From the cell containing the given text, extract its center point as [X, Y] coordinate. 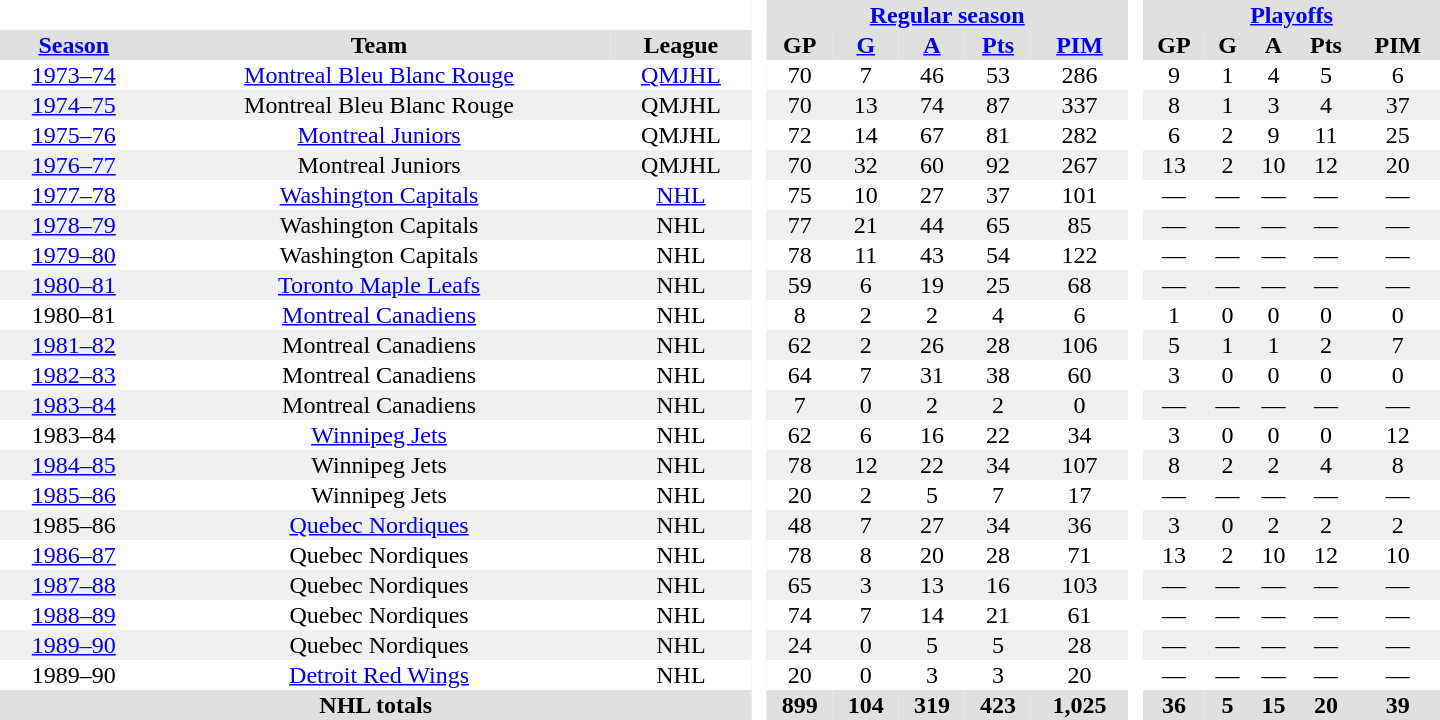
104 [866, 705]
1979–80 [74, 255]
319 [932, 705]
423 [998, 705]
81 [998, 135]
1975–76 [74, 135]
Detroit Red Wings [380, 675]
122 [1080, 255]
31 [932, 375]
1974–75 [74, 105]
85 [1080, 225]
87 [998, 105]
1987–88 [74, 585]
1988–89 [74, 615]
75 [800, 195]
286 [1080, 75]
Team [380, 45]
72 [800, 135]
1,025 [1080, 705]
League [682, 45]
48 [800, 525]
19 [932, 285]
1978–79 [74, 225]
15 [1274, 705]
899 [800, 705]
337 [1080, 105]
59 [800, 285]
1984–85 [74, 465]
67 [932, 135]
24 [800, 645]
44 [932, 225]
26 [932, 345]
Playoffs [1292, 15]
Toronto Maple Leafs [380, 285]
46 [932, 75]
53 [998, 75]
106 [1080, 345]
1977–78 [74, 195]
1981–82 [74, 345]
1986–87 [74, 555]
68 [1080, 285]
61 [1080, 615]
54 [998, 255]
267 [1080, 165]
32 [866, 165]
1982–83 [74, 375]
17 [1080, 495]
92 [998, 165]
Regular season [948, 15]
107 [1080, 465]
Season [74, 45]
NHL totals [376, 705]
77 [800, 225]
64 [800, 375]
103 [1080, 585]
39 [1398, 705]
101 [1080, 195]
71 [1080, 555]
1973–74 [74, 75]
282 [1080, 135]
1976–77 [74, 165]
43 [932, 255]
38 [998, 375]
